From the cell containing the given text, extract its center point as [x, y] coordinate. 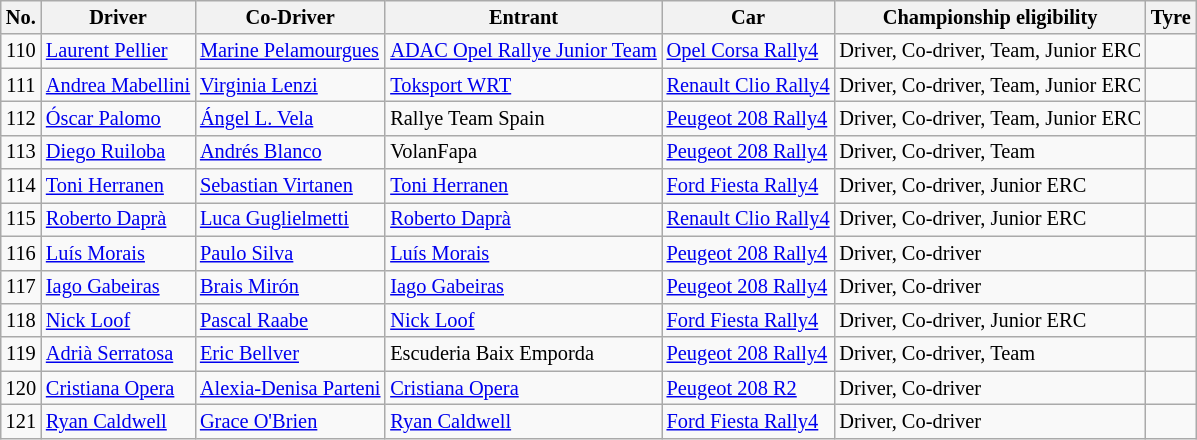
Marine Pelamourgues [290, 51]
Alexia-Denisa Parteni [290, 388]
Paulo Silva [290, 253]
Driver [118, 17]
Grace O'Brien [290, 421]
Tyre [1171, 17]
No. [21, 17]
112 [21, 118]
Óscar Palomo [118, 118]
Adrià Serratosa [118, 354]
Diego Ruiloba [118, 152]
Virginia Lenzi [290, 85]
ADAC Opel Rallye Junior Team [523, 51]
Entrant [523, 17]
116 [21, 253]
Luca Guglielmetti [290, 219]
Sebastian Virtanen [290, 186]
Toksport WRT [523, 85]
Car [748, 17]
Rallye Team Spain [523, 118]
117 [21, 287]
Andrés Blanco [290, 152]
Brais Mirón [290, 287]
Andrea Mabellini [118, 85]
Escuderia Baix Emporda [523, 354]
Ángel L. Vela [290, 118]
VolanFapa [523, 152]
115 [21, 219]
Opel Corsa Rally4 [748, 51]
Laurent Pellier [118, 51]
113 [21, 152]
Eric Bellver [290, 354]
Championship eligibility [990, 17]
110 [21, 51]
121 [21, 421]
Pascal Raabe [290, 320]
119 [21, 354]
114 [21, 186]
120 [21, 388]
111 [21, 85]
118 [21, 320]
Peugeot 208 R2 [748, 388]
Co-Driver [290, 17]
